Scan for the cell matching the given text and deliver its (X, Y) coordinate at center. 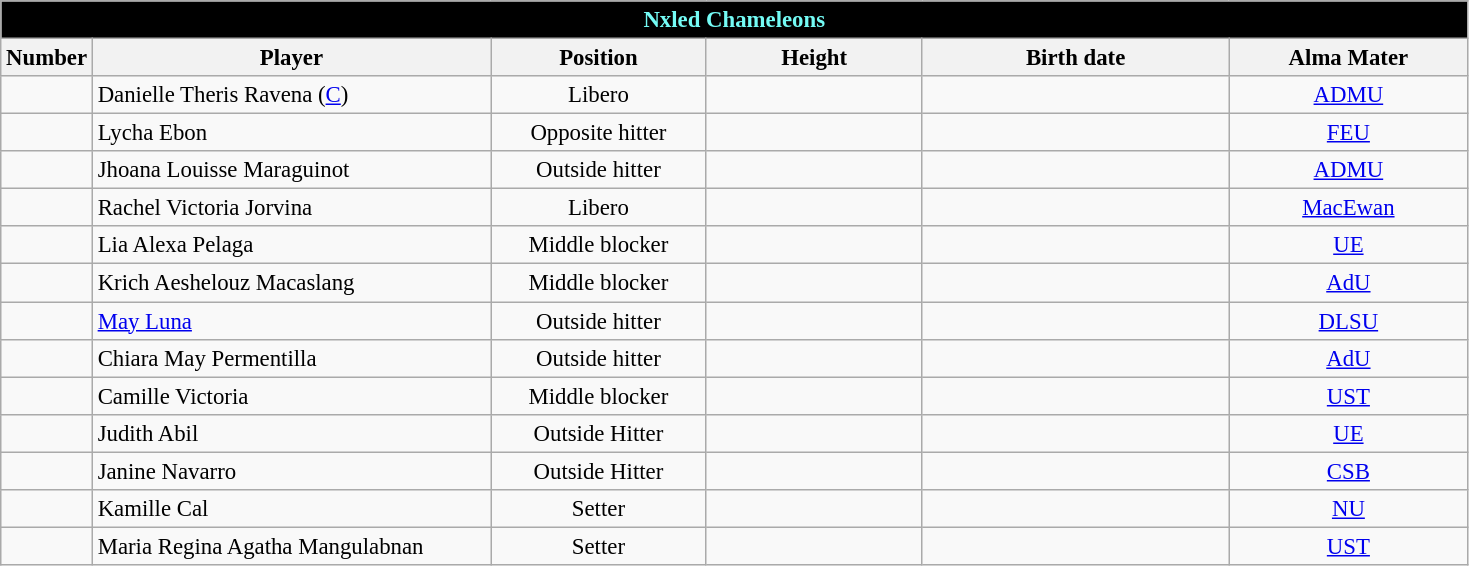
Chiara May Permentilla (291, 358)
Judith Abil (291, 433)
Krich Aeshelouz Macaslang (291, 283)
Rachel Victoria Jorvina (291, 208)
Birth date (1076, 58)
May Luna (291, 321)
MacEwan (1348, 208)
Jhoana Louisse Maraguinot (291, 170)
Danielle Theris Ravena (C) (291, 95)
Lycha Ebon (291, 133)
Camille Victoria (291, 396)
Maria Regina Agatha Mangulabnan (291, 546)
Nxled Chameleons (734, 20)
Opposite hitter (599, 133)
Alma Mater (1348, 58)
Kamille Cal (291, 509)
FEU (1348, 133)
CSB (1348, 471)
Height (814, 58)
Player (291, 58)
Position (599, 58)
Lia Alexa Pelaga (291, 245)
NU (1348, 509)
DLSU (1348, 321)
Number (47, 58)
Janine Navarro (291, 471)
